Locate the cell with the specified text and output its (X, Y) center coordinate. 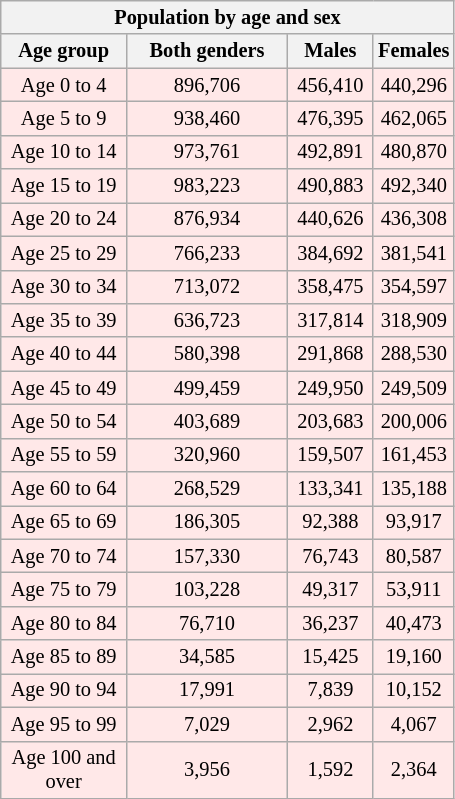
Age 35 to 39 (64, 320)
10,152 (414, 690)
456,410 (331, 85)
7,839 (331, 690)
436,308 (414, 219)
Age 45 to 49 (64, 388)
Age 40 to 44 (64, 354)
40,473 (414, 623)
7,029 (206, 724)
713,072 (206, 287)
17,991 (206, 690)
499,459 (206, 388)
490,883 (331, 186)
200,006 (414, 421)
462,065 (414, 118)
76,743 (331, 556)
Age 65 to 69 (64, 522)
92,388 (331, 522)
Age 0 to 4 (64, 85)
Age 50 to 54 (64, 421)
103,228 (206, 589)
636,723 (206, 320)
381,541 (414, 253)
983,223 (206, 186)
Population by age and sex (228, 17)
161,453 (414, 455)
320,960 (206, 455)
Females (414, 51)
3,956 (206, 770)
492,891 (331, 152)
15,425 (331, 657)
354,597 (414, 287)
Age 25 to 29 (64, 253)
480,870 (414, 152)
Age 20 to 24 (64, 219)
358,475 (331, 287)
133,341 (331, 489)
203,683 (331, 421)
93,917 (414, 522)
580,398 (206, 354)
876,934 (206, 219)
Age 95 to 99 (64, 724)
186,305 (206, 522)
4,067 (414, 724)
476,395 (331, 118)
318,909 (414, 320)
80,587 (414, 556)
2,364 (414, 770)
36,237 (331, 623)
440,296 (414, 85)
Age 100 and over (64, 770)
249,509 (414, 388)
384,692 (331, 253)
492,340 (414, 186)
938,460 (206, 118)
157,330 (206, 556)
34,585 (206, 657)
Age 55 to 59 (64, 455)
Age 30 to 34 (64, 287)
973,761 (206, 152)
Age group (64, 51)
Age 70 to 74 (64, 556)
1,592 (331, 770)
Age 60 to 64 (64, 489)
766,233 (206, 253)
291,868 (331, 354)
2,962 (331, 724)
19,160 (414, 657)
288,530 (414, 354)
159,507 (331, 455)
Age 10 to 14 (64, 152)
403,689 (206, 421)
Age 5 to 9 (64, 118)
135,188 (414, 489)
249,950 (331, 388)
Age 75 to 79 (64, 589)
49,317 (331, 589)
317,814 (331, 320)
440,626 (331, 219)
53,911 (414, 589)
Males (331, 51)
896,706 (206, 85)
Age 90 to 94 (64, 690)
76,710 (206, 623)
268,529 (206, 489)
Age 85 to 89 (64, 657)
Both genders (206, 51)
Age 80 to 84 (64, 623)
Age 15 to 19 (64, 186)
